Find where the given text appears and provide that cell's center as [x, y] coordinate. 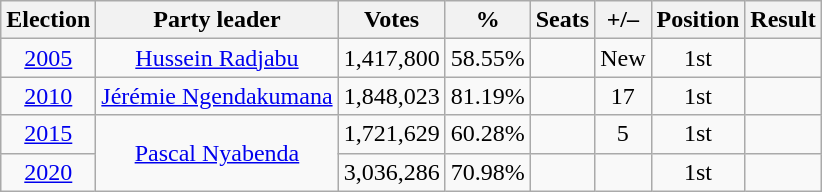
2020 [48, 172]
Seats [562, 20]
Jérémie Ngendakumana [217, 96]
2010 [48, 96]
1,848,023 [392, 96]
2005 [48, 58]
% [488, 20]
60.28% [488, 134]
New [623, 58]
Votes [392, 20]
1,721,629 [392, 134]
17 [623, 96]
Result [783, 20]
Position [698, 20]
+/– [623, 20]
Party leader [217, 20]
58.55% [488, 58]
Pascal Nyabenda [217, 153]
1,417,800 [392, 58]
5 [623, 134]
Hussein Radjabu [217, 58]
2015 [48, 134]
81.19% [488, 96]
3,036,286 [392, 172]
70.98% [488, 172]
Election [48, 20]
